Scan for the cell matching the given text and deliver its (X, Y) coordinate at center. 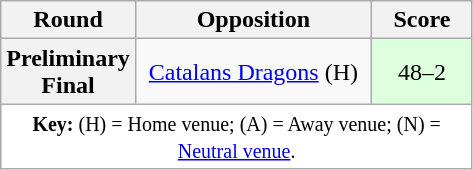
48–2 (422, 72)
Score (422, 20)
Round (68, 20)
Preliminary Final (68, 72)
Opposition (253, 20)
Catalans Dragons (H) (253, 72)
Key: (H) = Home venue; (A) = Away venue; (N) = Neutral venue. (237, 136)
